Locate the cell with the specified text and output its (x, y) center coordinate. 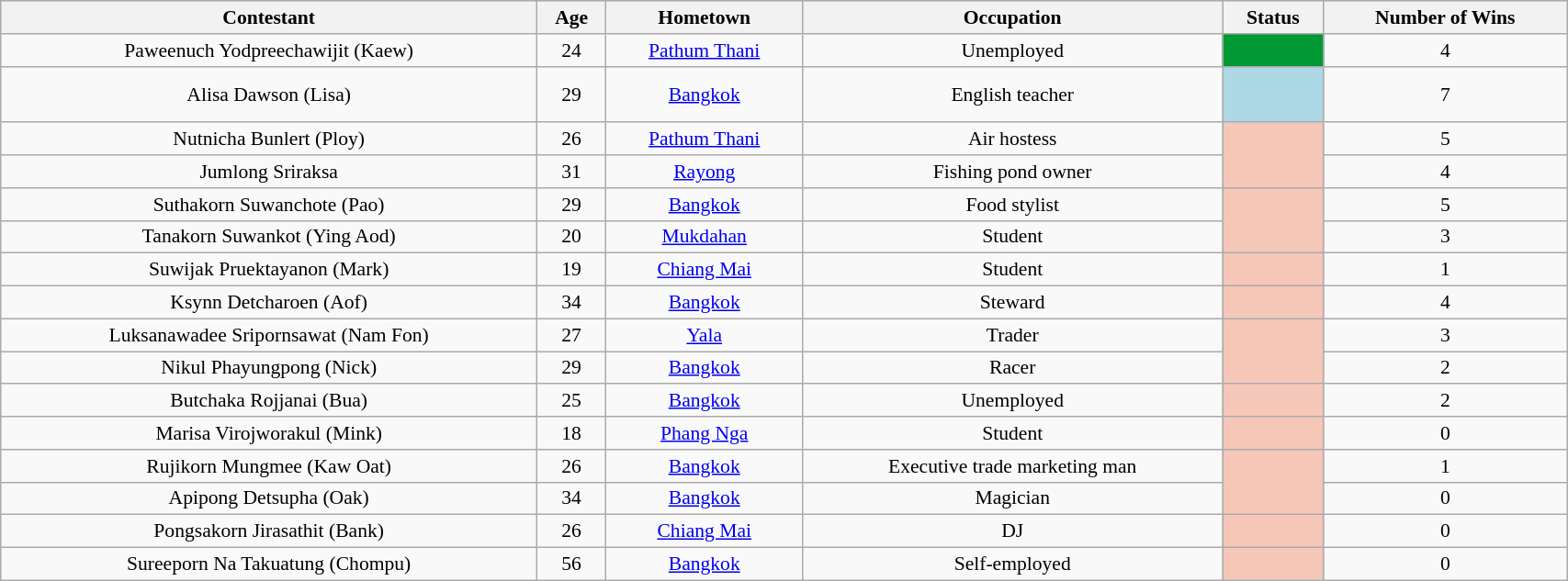
24 (571, 50)
7 (1446, 94)
Self-employed (1012, 564)
20 (571, 237)
Paweenuch Yodpreechawijit (Kaew) (269, 50)
Contestant (269, 17)
Pongsakorn Jirasathit (Bank) (269, 531)
Tanakorn Suwankot (Ying Aod) (269, 237)
Trader (1012, 335)
Apipong Detsupha (Oak) (269, 498)
Air hostess (1012, 140)
Butchaka Rojjanai (Bua) (269, 401)
Marisa Virojworakul (Mink) (269, 433)
18 (571, 433)
Luksanawadee Sripornsawat (Nam Fon) (269, 335)
Yala (705, 335)
25 (571, 401)
Magician (1012, 498)
Nikul Phayungpong (Nick) (269, 368)
Food stylist (1012, 205)
Racer (1012, 368)
Suwijak Pruektayanon (Mark) (269, 270)
27 (571, 335)
Occupation (1012, 17)
Suthakorn Suwanchote (Pao) (269, 205)
Nutnicha Bunlert (Ploy) (269, 140)
English teacher (1012, 94)
Jumlong Sriraksa (269, 172)
Alisa Dawson (Lisa) (269, 94)
Age (571, 17)
Rujikorn Mungmee (Kaw Oat) (269, 466)
19 (571, 270)
Status (1273, 17)
56 (571, 564)
Rayong (705, 172)
Hometown (705, 17)
Executive trade marketing man (1012, 466)
DJ (1012, 531)
Number of Wins (1446, 17)
Steward (1012, 303)
Sureeporn Na Takuatung (Chompu) (269, 564)
Ksynn Detcharoen (Aof) (269, 303)
31 (571, 172)
Mukdahan (705, 237)
Fishing pond owner (1012, 172)
Phang Nga (705, 433)
